Return the [x, y] coordinate for the center point of the cell that contains the specified text.  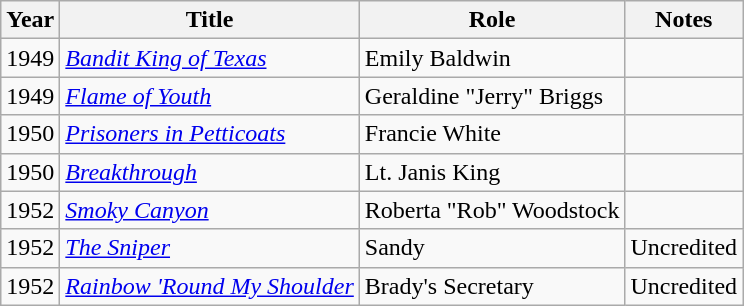
The Sniper [210, 248]
Title [210, 20]
Breakthrough [210, 172]
Notes [684, 20]
Brady's Secretary [492, 286]
Sandy [492, 248]
Role [492, 20]
Rainbow 'Round My Shoulder [210, 286]
Year [30, 20]
Geraldine "Jerry" Briggs [492, 96]
Flame of Youth [210, 96]
Prisoners in Petticoats [210, 134]
Smoky Canyon [210, 210]
Roberta "Rob" Woodstock [492, 210]
Emily Baldwin [492, 58]
Lt. Janis King [492, 172]
Bandit King of Texas [210, 58]
Francie White [492, 134]
